From the cell containing the given text, extract its center point as (X, Y) coordinate. 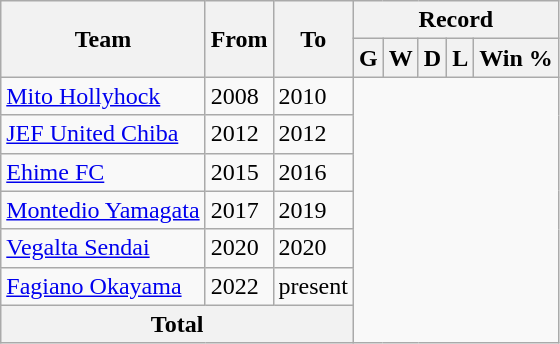
Record (456, 20)
2016 (313, 172)
Team (103, 39)
2017 (239, 210)
2015 (239, 172)
Vegalta Sendai (103, 248)
L (460, 58)
G (368, 58)
Montedio Yamagata (103, 210)
To (313, 39)
Mito Hollyhock (103, 96)
2008 (239, 96)
Fagiano Okayama (103, 286)
Ehime FC (103, 172)
2022 (239, 286)
present (313, 286)
JEF United Chiba (103, 134)
W (400, 58)
Win % (516, 58)
From (239, 39)
2010 (313, 96)
D (432, 58)
Total (178, 324)
2019 (313, 210)
